Pinpoint the cell where the given text exists, returning its [x, y] midpoint coordinate. 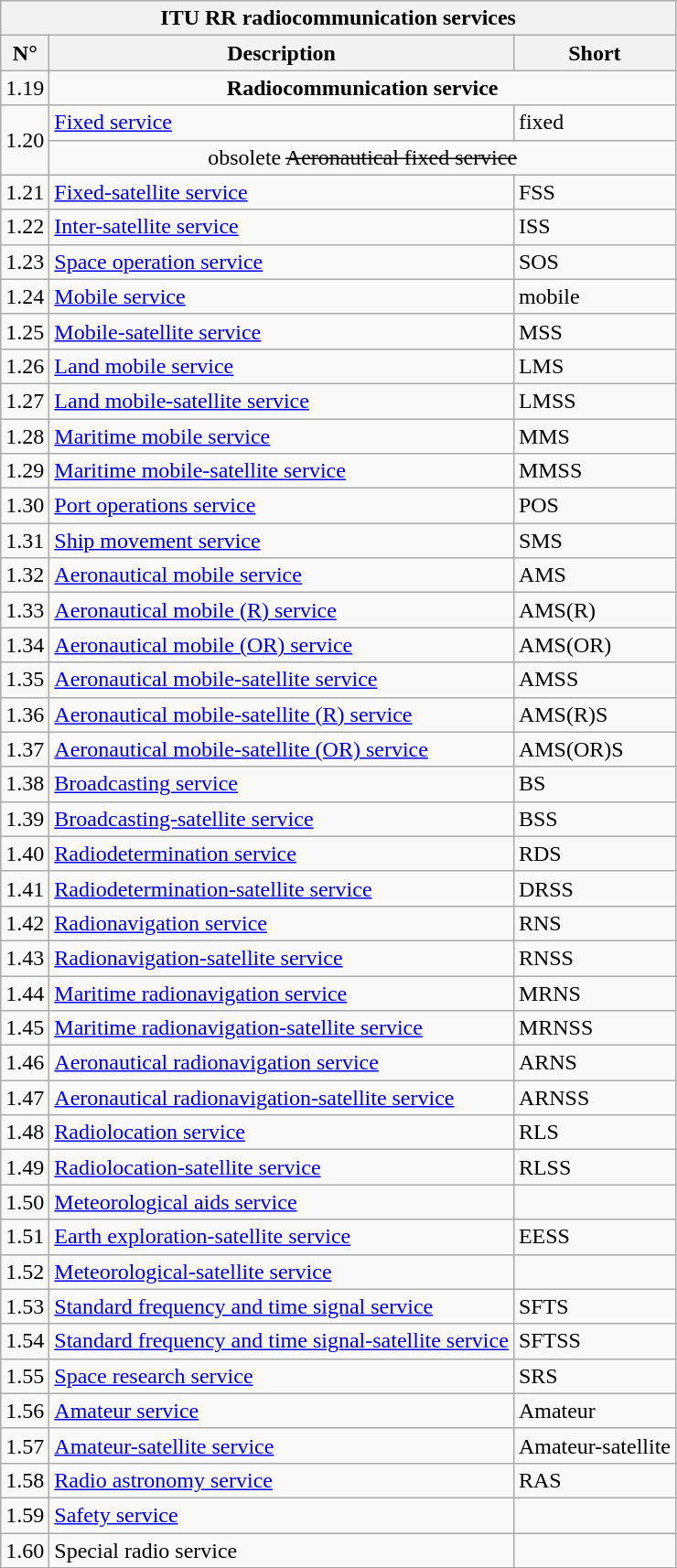
Standard frequency and time signal-satellite service [282, 1341]
1.44 [26, 993]
MMS [595, 436]
MRNS [595, 993]
Radiodetermination service [282, 854]
1.25 [26, 331]
Broadcasting-satellite service [282, 819]
POS [595, 506]
Land mobile service [282, 366]
1.41 [26, 888]
Radionavigation-satellite service [282, 958]
1.60 [26, 1551]
Fixed-satellite service [282, 192]
RNSS [595, 958]
1.48 [26, 1133]
SMS [595, 541]
1.38 [26, 784]
RNS [595, 923]
Maritime mobile-satellite service [282, 471]
RDS [595, 854]
ITU RR radiocommunication services [338, 18]
1.47 [26, 1098]
1.24 [26, 296]
1.34 [26, 645]
Amateur-satellite [595, 1445]
Space research service [282, 1376]
1.22 [26, 227]
Space operation service [282, 262]
Mobile-satellite service [282, 331]
Short [595, 53]
Description [282, 53]
Maritime mobile service [282, 436]
1.36 [26, 714]
1.50 [26, 1202]
Special radio service [282, 1551]
AMS(R)S [595, 714]
AMS(OR) [595, 645]
Aeronautical mobile (OR) service [282, 645]
1.33 [26, 610]
1.49 [26, 1167]
Meteorological aids service [282, 1202]
ISS [595, 227]
AMSS [595, 680]
RLSS [595, 1167]
AMS [595, 575]
BS [595, 784]
1.52 [26, 1272]
Aeronautical mobile service [282, 575]
fixed [595, 123]
1.51 [26, 1237]
N° [26, 53]
MSS [595, 331]
1.27 [26, 401]
1.54 [26, 1341]
Maritime radionavigation service [282, 993]
Aeronautical mobile (R) service [282, 610]
SFTS [595, 1306]
1.21 [26, 192]
1.19 [26, 88]
1.56 [26, 1411]
1.55 [26, 1376]
Radiolocation service [282, 1133]
1.46 [26, 1063]
Meteorological-satellite service [282, 1272]
BSS [595, 819]
AMS(R) [595, 610]
Mobile service [282, 296]
Aeronautical mobile-satellite (R) service [282, 714]
1.29 [26, 471]
SOS [595, 262]
SFTSS [595, 1341]
RAS [595, 1480]
1.32 [26, 575]
1.42 [26, 923]
SRS [595, 1376]
Safety service [282, 1515]
Aeronautical radionavigation service [282, 1063]
1.43 [26, 958]
MMSS [595, 471]
AMS(OR)S [595, 749]
Ship movement service [282, 541]
Maritime radionavigation-satellite service [282, 1028]
LMS [595, 366]
Radio astronomy service [282, 1480]
mobile [595, 296]
1.30 [26, 506]
Radiodetermination-satellite service [282, 888]
1.31 [26, 541]
1.58 [26, 1480]
1.23 [26, 262]
Radionavigation service [282, 923]
Fixed service [282, 123]
1.57 [26, 1445]
1.59 [26, 1515]
1.39 [26, 819]
obsolete Aeronautical fixed service [362, 157]
1.37 [26, 749]
Land mobile-satellite service [282, 401]
EESS [595, 1237]
Aeronautical radionavigation-satellite service [282, 1098]
1.45 [26, 1028]
Radiocommunication service [362, 88]
Aeronautical mobile-satellite service [282, 680]
Amateur [595, 1411]
Amateur-satellite service [282, 1445]
Inter-satellite service [282, 227]
Port operations service [282, 506]
Broadcasting service [282, 784]
MRNSS [595, 1028]
ARNS [595, 1063]
Earth exploration-satellite service [282, 1237]
Standard frequency and time signal service [282, 1306]
DRSS [595, 888]
1.35 [26, 680]
Radiolocation-satellite service [282, 1167]
Aeronautical mobile-satellite (OR) service [282, 749]
1.40 [26, 854]
FSS [595, 192]
Amateur service [282, 1411]
1.20 [26, 140]
1.53 [26, 1306]
LMSS [595, 401]
RLS [595, 1133]
1.28 [26, 436]
ARNSS [595, 1098]
1.26 [26, 366]
